Identify which cell holds the provided text, then report its (X, Y) central coordinate. 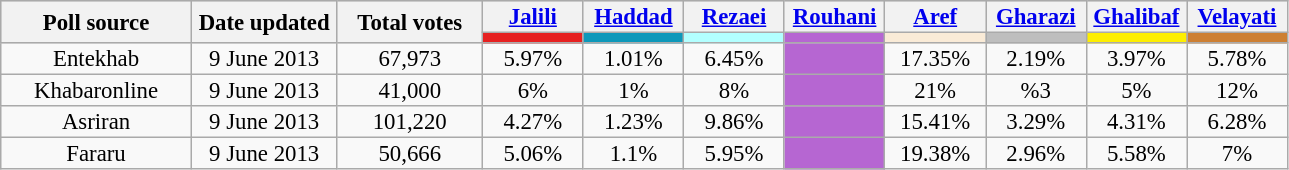
15.41% (936, 122)
Total votes (410, 22)
1.01% (634, 59)
67,973 (410, 59)
7% (1238, 154)
6.45% (734, 59)
Poll source (96, 22)
1.1% (634, 154)
2.96% (1036, 154)
12% (1238, 91)
5.95% (734, 154)
4.27% (534, 122)
9.86% (734, 122)
101,220 (410, 122)
%3 (1036, 91)
6.28% (1238, 122)
Date updated (264, 22)
5% (1136, 91)
Entekhab (96, 59)
Khabaronline (96, 91)
Gharazi (1036, 17)
3.29% (1036, 122)
Velayati (1238, 17)
1.23% (634, 122)
Asriran (96, 122)
Aref (936, 17)
41,000 (410, 91)
5.58% (1136, 154)
1% (634, 91)
Rouhani (834, 17)
5.06% (534, 154)
Haddad (634, 17)
Jalili (534, 17)
3.97% (1136, 59)
5.78% (1238, 59)
50,666 (410, 154)
6% (534, 91)
5.97% (534, 59)
Rezaei (734, 17)
Fararu (96, 154)
2.19% (1036, 59)
Ghalibaf (1136, 17)
4.31% (1136, 122)
8% (734, 91)
19.38% (936, 154)
21% (936, 91)
17.35% (936, 59)
